Scan for the cell matching the given text and deliver its (X, Y) coordinate at center. 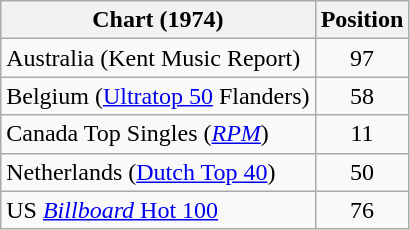
Australia (Kent Music Report) (158, 58)
50 (362, 172)
US Billboard Hot 100 (158, 210)
Netherlands (Dutch Top 40) (158, 172)
Canada Top Singles (RPM) (158, 134)
Position (362, 20)
97 (362, 58)
11 (362, 134)
76 (362, 210)
Chart (1974) (158, 20)
Belgium (Ultratop 50 Flanders) (158, 96)
58 (362, 96)
